Provide the [x, y] coordinate of the cell's center where the given text is located.  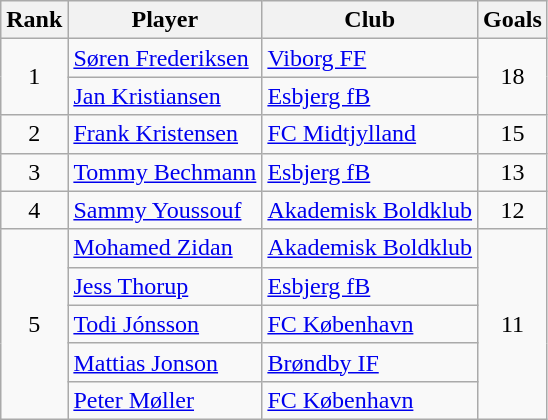
18 [513, 77]
Frank Kristensen [165, 134]
Goals [513, 20]
Sammy Youssouf [165, 210]
Jess Thorup [165, 286]
Peter Møller [165, 400]
2 [34, 134]
11 [513, 324]
5 [34, 324]
12 [513, 210]
4 [34, 210]
Mattias Jonson [165, 362]
Player [165, 20]
Jan Kristiansen [165, 96]
1 [34, 77]
15 [513, 134]
FC Midtjylland [370, 134]
Viborg FF [370, 58]
Tommy Bechmann [165, 172]
Todi Jónsson [165, 324]
Rank [34, 20]
Mohamed Zidan [165, 248]
Club [370, 20]
Brøndby IF [370, 362]
Søren Frederiksen [165, 58]
3 [34, 172]
13 [513, 172]
